Detect which cell encompasses the target text, then output its (X, Y) center coordinate. 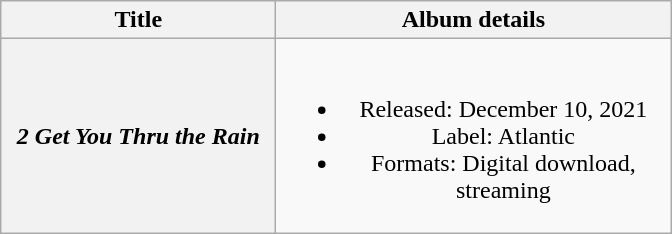
Album details (474, 20)
Released: December 10, 2021Label: AtlanticFormats: Digital download, streaming (474, 136)
2 Get You Thru the Rain (138, 136)
Title (138, 20)
